Extract the [x, y] coordinate from the center of the cell holding the provided text.  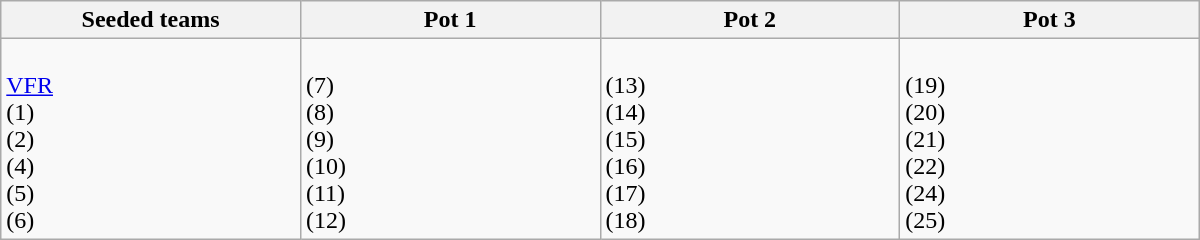
Pot 2 [750, 20]
(19) (20) (21) (22) (24) (25) [1050, 139]
(13) (14) (15) (16) (17) (18) [750, 139]
Pot 3 [1050, 20]
Pot 1 [450, 20]
(7) (8) (9) (10) (11) (12) [450, 139]
Seeded teams [151, 20]
VFR (1) (2) (4) (5) (6) [151, 139]
